Search for the cell housing the specified text and yield its [X, Y] center coordinate. 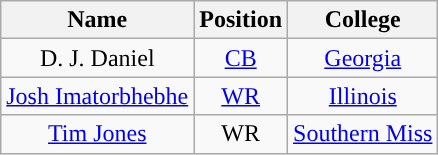
Name [98, 20]
Position [241, 20]
Georgia [363, 58]
Tim Jones [98, 134]
College [363, 20]
CB [241, 58]
Josh Imatorbhebhe [98, 96]
D. J. Daniel [98, 58]
Illinois [363, 96]
Southern Miss [363, 134]
